Locate the cell with the specified text and output its [x, y] center coordinate. 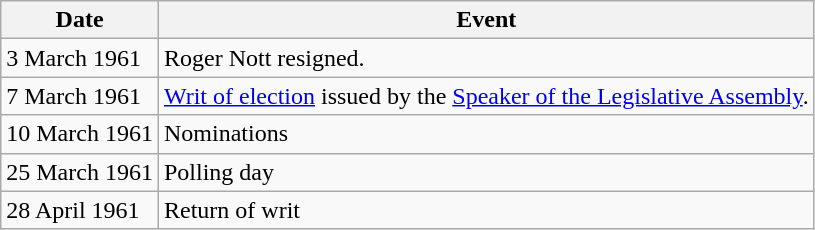
28 April 1961 [80, 210]
25 March 1961 [80, 172]
Return of writ [486, 210]
10 March 1961 [80, 134]
Roger Nott resigned. [486, 58]
7 March 1961 [80, 96]
Event [486, 20]
3 March 1961 [80, 58]
Writ of election issued by the Speaker of the Legislative Assembly. [486, 96]
Date [80, 20]
Polling day [486, 172]
Nominations [486, 134]
